Return the [x, y] coordinate for the center point of the cell that contains the specified text.  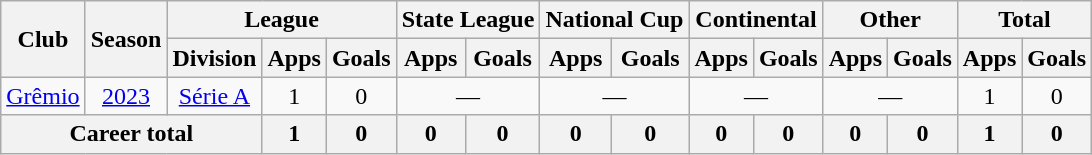
National Cup [614, 20]
2023 [126, 96]
Grêmio [43, 96]
State League [468, 20]
League [282, 20]
Career total [132, 134]
Série A [214, 96]
Season [126, 39]
Club [43, 39]
Total [1024, 20]
Continental [756, 20]
Division [214, 58]
Other [890, 20]
